Provide the [x, y] coordinate of the cell's center where the given text is located.  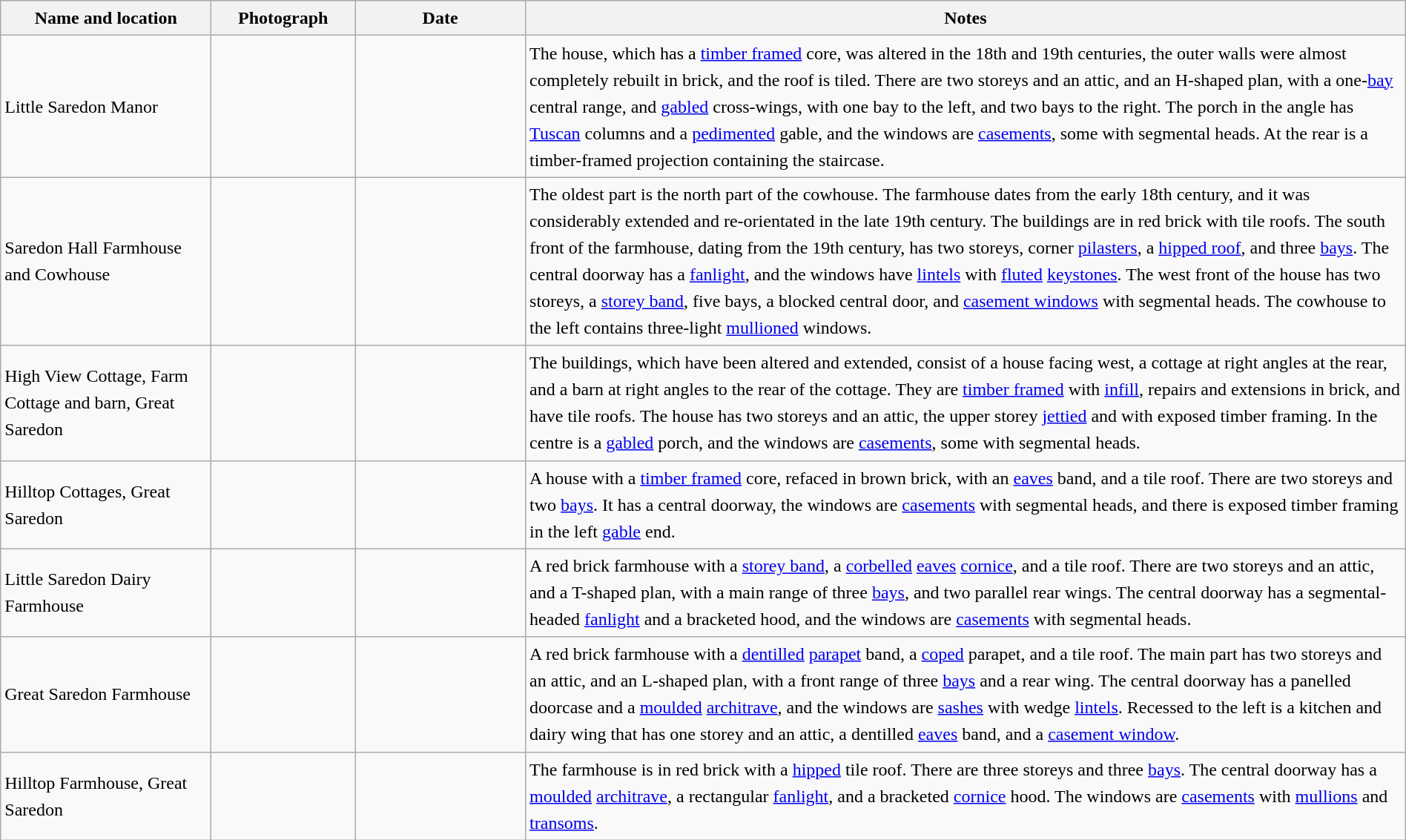
High View Cottage, Farm Cottage and barn, Great Saredon [106, 403]
Little Saredon Dairy Farmhouse [106, 593]
Name and location [106, 18]
Little Saredon Manor [106, 107]
Great Saredon Farmhouse [106, 694]
Saredon Hall Farmhouse and Cowhouse [106, 261]
Hilltop Farmhouse, Great Saredon [106, 796]
Date [440, 18]
Notes [966, 18]
Hilltop Cottages, Great Saredon [106, 504]
Photograph [283, 18]
